Scan for the cell matching the given text and deliver its (X, Y) coordinate at center. 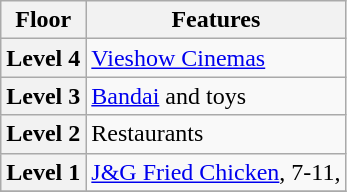
Restaurants (216, 134)
Vieshow Cinemas (216, 58)
Level 3 (44, 96)
J&G Fried Chicken, 7-11, (216, 172)
Level 4 (44, 58)
Level 2 (44, 134)
Features (216, 20)
Floor (44, 20)
Level 1 (44, 172)
Bandai and toys (216, 96)
